Search for the cell housing the specified text and yield its (x, y) center coordinate. 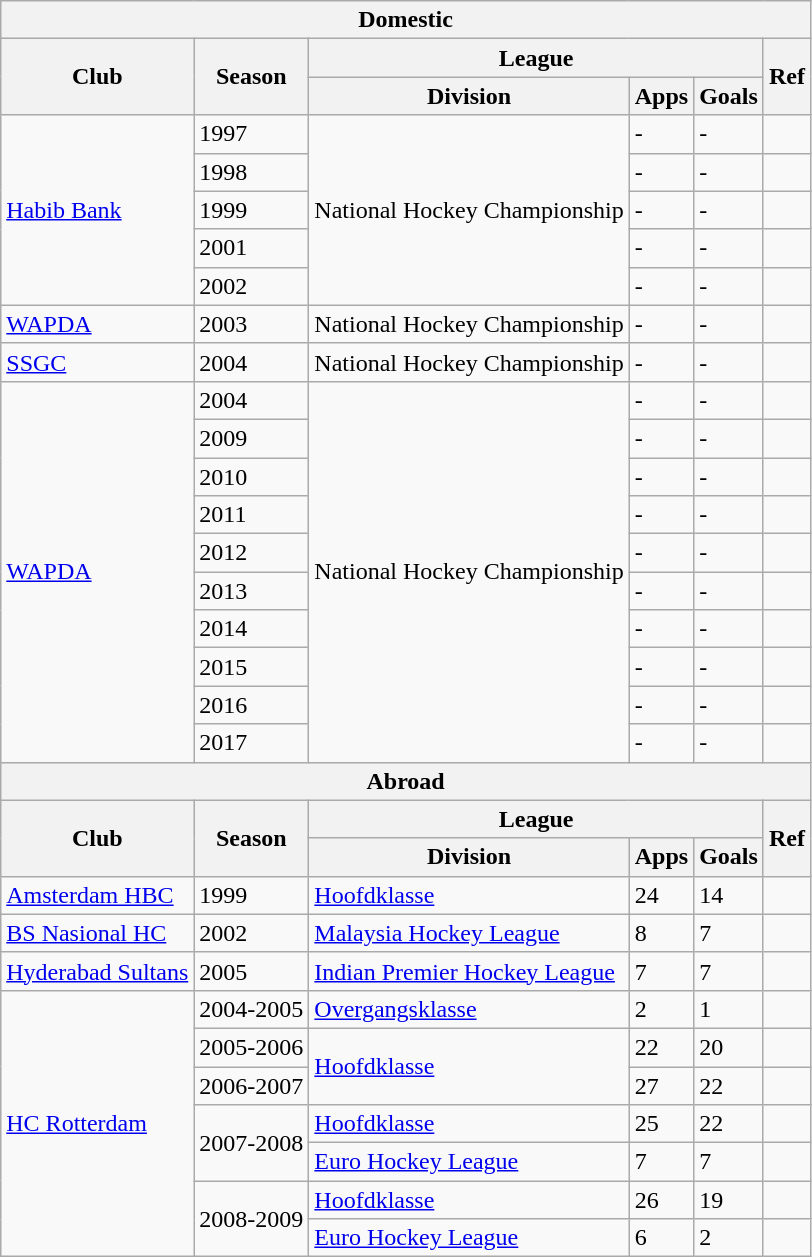
2014 (252, 629)
26 (661, 1200)
14 (729, 895)
2004-2005 (252, 1009)
2005-2006 (252, 1047)
Domestic (406, 20)
1 (729, 1009)
Indian Premier Hockey League (469, 971)
2005 (252, 971)
Abroad (406, 781)
2007-2008 (252, 1143)
19 (729, 1200)
27 (661, 1085)
Habib Bank (98, 210)
6 (661, 1238)
SSGC (98, 362)
Amsterdam HBC (98, 895)
BS Nasional HC (98, 933)
2015 (252, 667)
2008-2009 (252, 1219)
2001 (252, 248)
2011 (252, 515)
1997 (252, 134)
Hyderabad Sultans (98, 971)
Malaysia Hockey League (469, 933)
2017 (252, 743)
24 (661, 895)
2010 (252, 477)
2016 (252, 705)
8 (661, 933)
20 (729, 1047)
HC Rotterdam (98, 1123)
2006-2007 (252, 1085)
2013 (252, 591)
2009 (252, 438)
1998 (252, 172)
Overgangsklasse (469, 1009)
2012 (252, 553)
25 (661, 1124)
2003 (252, 324)
